Scan for the cell matching the given text and deliver its [X, Y] coordinate at center. 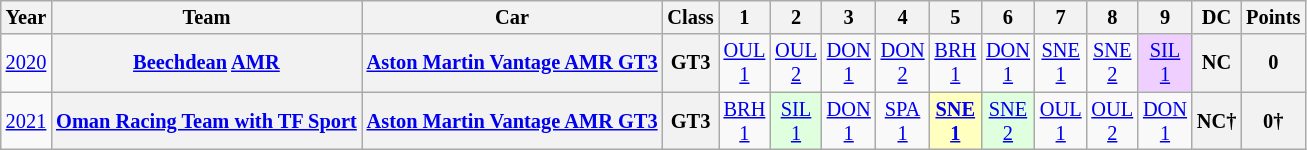
Year [26, 17]
Points [1273, 17]
3 [849, 17]
SPA1 [903, 121]
Car [512, 17]
4 [903, 17]
DON2 [903, 63]
2 [796, 17]
NC† [1216, 121]
1 [745, 17]
0† [1273, 121]
Class [690, 17]
6 [1008, 17]
0 [1273, 63]
2020 [26, 63]
5 [955, 17]
7 [1061, 17]
9 [1165, 17]
DC [1216, 17]
NC [1216, 63]
Team [206, 17]
8 [1112, 17]
Oman Racing Team with TF Sport [206, 121]
2021 [26, 121]
Beechdean AMR [206, 63]
